Scan for the cell matching the given text and deliver its (x, y) coordinate at center. 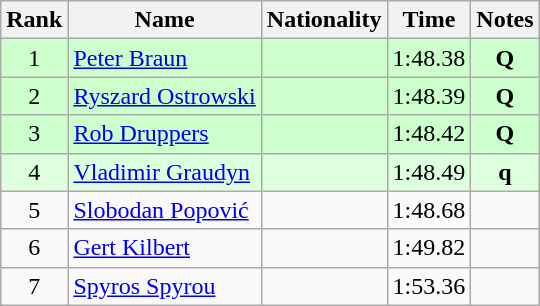
Slobodan Popović (164, 210)
1:48.68 (429, 210)
1:48.42 (429, 134)
2 (34, 96)
4 (34, 172)
1:48.38 (429, 58)
Peter Braun (164, 58)
1 (34, 58)
Notes (505, 20)
Name (164, 20)
5 (34, 210)
1:48.49 (429, 172)
3 (34, 134)
Rob Druppers (164, 134)
Spyros Spyrou (164, 286)
1:48.39 (429, 96)
Vladimir Graudyn (164, 172)
7 (34, 286)
q (505, 172)
Gert Kilbert (164, 248)
Rank (34, 20)
Ryszard Ostrowski (164, 96)
1:53.36 (429, 286)
6 (34, 248)
1:49.82 (429, 248)
Time (429, 20)
Nationality (324, 20)
